Locate the cell with the specified text and output its [X, Y] center coordinate. 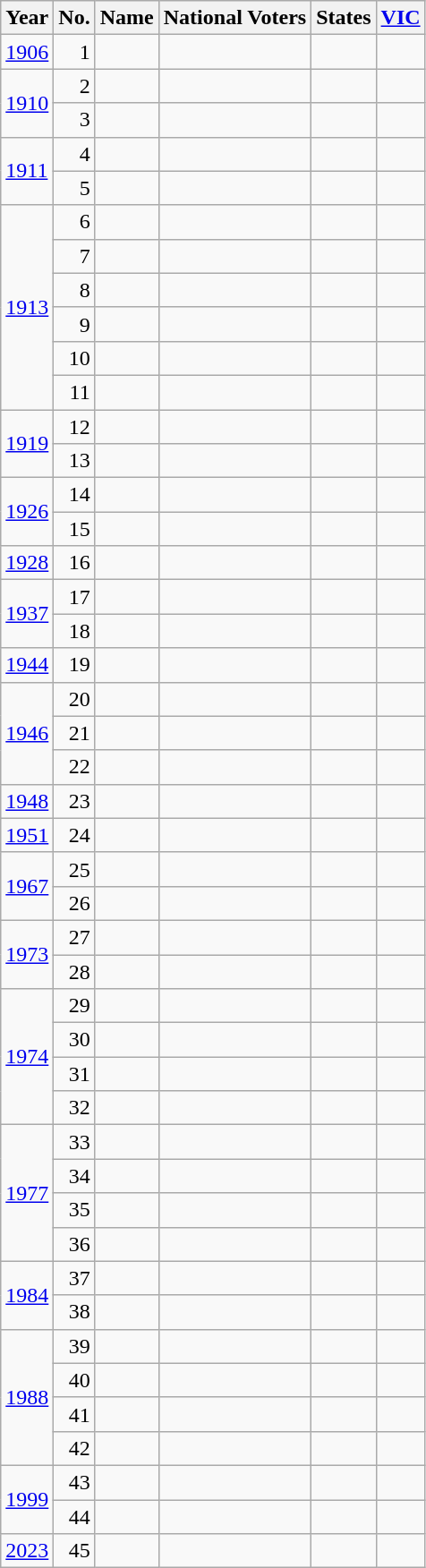
States [344, 18]
Name [127, 18]
1937 [27, 614]
34 [74, 1176]
1948 [27, 801]
National Voters [234, 18]
40 [74, 1380]
36 [74, 1244]
25 [74, 869]
1910 [27, 103]
23 [74, 801]
29 [74, 1006]
4 [74, 154]
38 [74, 1312]
2023 [27, 1551]
1967 [27, 886]
1906 [27, 52]
1919 [27, 444]
1974 [27, 1057]
6 [74, 222]
3 [74, 120]
32 [74, 1108]
1999 [27, 1499]
1928 [27, 563]
1911 [27, 171]
33 [74, 1142]
21 [74, 733]
31 [74, 1074]
9 [74, 324]
7 [74, 256]
11 [74, 392]
10 [74, 358]
1946 [27, 733]
1944 [27, 665]
1988 [27, 1397]
13 [74, 461]
No. [74, 18]
27 [74, 937]
24 [74, 835]
30 [74, 1040]
20 [74, 699]
Year [27, 18]
19 [74, 665]
44 [74, 1517]
43 [74, 1482]
12 [74, 427]
26 [74, 903]
1926 [27, 512]
1951 [27, 835]
15 [74, 529]
2 [74, 86]
1973 [27, 954]
1977 [27, 1193]
45 [74, 1551]
1913 [27, 307]
1984 [27, 1295]
1 [74, 52]
16 [74, 563]
22 [74, 767]
35 [74, 1210]
14 [74, 495]
VIC [401, 18]
17 [74, 597]
5 [74, 188]
18 [74, 631]
8 [74, 290]
41 [74, 1414]
37 [74, 1278]
42 [74, 1448]
28 [74, 971]
39 [74, 1346]
